Scan for the cell matching the given text and deliver its [x, y] coordinate at center. 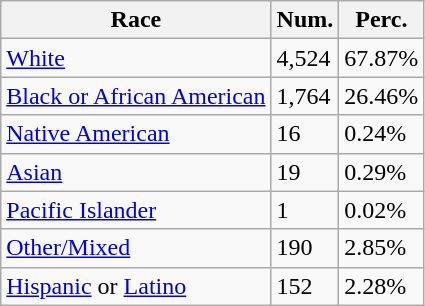
Black or African American [136, 96]
67.87% [382, 58]
Pacific Islander [136, 210]
Num. [305, 20]
Native American [136, 134]
White [136, 58]
1,764 [305, 96]
4,524 [305, 58]
0.29% [382, 172]
190 [305, 248]
Perc. [382, 20]
Asian [136, 172]
2.28% [382, 286]
2.85% [382, 248]
Other/Mixed [136, 248]
Hispanic or Latino [136, 286]
1 [305, 210]
Race [136, 20]
26.46% [382, 96]
19 [305, 172]
16 [305, 134]
152 [305, 286]
0.02% [382, 210]
0.24% [382, 134]
